Find where the given text appears and provide that cell's center as (X, Y) coordinate. 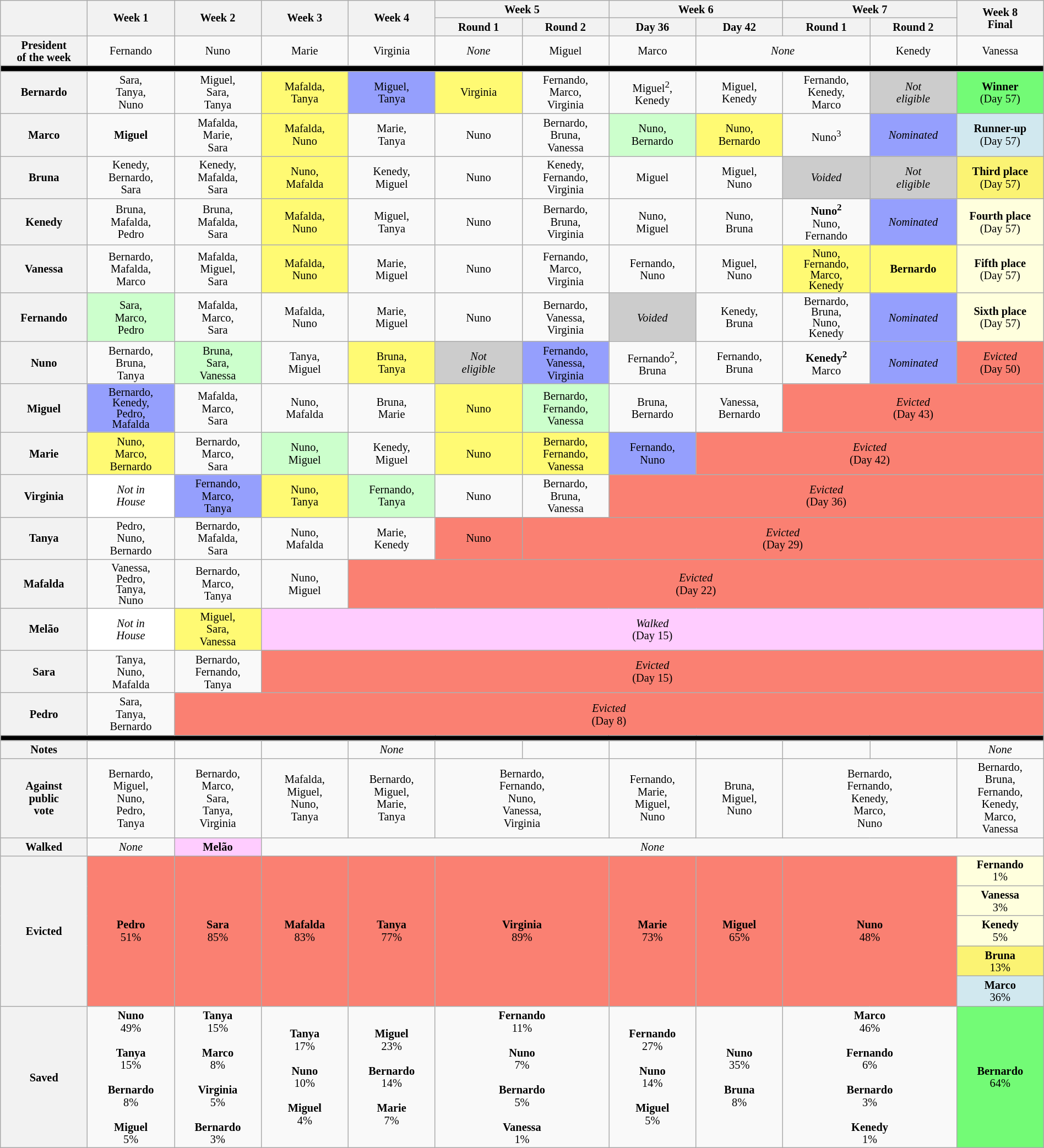
Bernardo,Marco,Sara,Tanya,Virginia (218, 798)
Tanya,Nuno,Mafalda (131, 672)
Kenedy,Mafalda,Sara (218, 177)
Fernando,Tanya (392, 496)
Nuno,Bruna (740, 221)
Week 4 (392, 18)
Fernando,Marco,Tanya (218, 496)
Evicted(Day 29) (783, 538)
Winner(Day 57) (1000, 93)
Mafalda,Marie,Sara (218, 134)
Kenedy,Bernardo,Sara (131, 177)
Nuno3 (827, 134)
Bruna,Mafalda,Sara (218, 221)
Tanya (44, 538)
Tanya,Miguel (304, 362)
Bernardo,Kenedy,Pedro,Mafalda (131, 408)
Sara,Marco,Pedro (131, 317)
Nuno,Marco,Bernardo (131, 454)
Pedro,Nuno,Bernardo (131, 538)
Bernardo,Mafalda,Sara (218, 538)
Bruna,Tanya (392, 362)
Bernardo,Fernando,Kenedy,Marco,Nuno (870, 798)
Miguel23%Bernardo14%Marie7% (392, 1077)
Evicted(Day 22) (696, 584)
Mafalda (44, 584)
Sara,Tanya,Bernardo (131, 714)
Kenedy5% (1000, 931)
Fifth place(Day 57) (1000, 269)
Tanya15%Marco8%Virginia5%Bernardo3% (218, 1077)
Nuno35%Bruna8% (740, 1077)
Bruna (44, 177)
Bernardo,Fernando,Tanya (218, 672)
Fernando11%Nuno7%Bernardo5%Vanessa1% (522, 1077)
Pedro51% (131, 931)
Sara,Tanya,Nuno (131, 93)
Bernardo,Mafalda,Marco (131, 269)
Vanessa3% (1000, 901)
Kenedy2Marco (827, 362)
Runner-up(Day 57) (1000, 134)
Bruna,Miguel,Nuno (740, 798)
Bruna13% (1000, 961)
Bernardo,Miguel,Nuno,Pedro,Tanya (131, 798)
Evicted(Day 36) (826, 496)
Fernando,Kenedy,Marco (827, 93)
Fernando27%Nuno14%Miguel5% (652, 1077)
Bernardo,Bruna,Virginia (565, 221)
Week 3 (304, 18)
Bernardo64% (1000, 1077)
Third place(Day 57) (1000, 177)
Bernardo,Fernando,Nuno,Vanessa,Virginia (522, 798)
Bernardo,Marco,Sara (218, 454)
Saved (44, 1077)
Miguel,Sara,Tanya (218, 93)
Marco36% (1000, 991)
Week 7 (870, 9)
Miguel,Kenedy (740, 93)
Week 8Final (1000, 18)
Miguel2,Kenedy (652, 93)
Nuno48% (870, 931)
Bruna,Sara,Vanessa (218, 362)
Bernardo,Vanessa,Virginia (565, 317)
Evicted(Day 15) (652, 672)
Mafalda,Tanya (304, 93)
Bruna,Bernardo (652, 408)
Day 42 (740, 26)
Miguel65% (740, 931)
Sara85% (218, 931)
Kenedy,Bruna (740, 317)
Bruna,Mafalda,Pedro (131, 221)
Week 2 (218, 18)
Miguel,Sara,Vanessa (218, 629)
Evicted (44, 931)
Tanya17%Nuno10%Miguel4% (304, 1077)
Bernardo,Bruna,Fernando,Kenedy,Marco,Vanessa (1000, 798)
Notes (44, 749)
Againstpublicvote (44, 798)
Marie,Tanya (392, 134)
Nuno,Tanya (304, 496)
Nuno2Nuno,Fernando (827, 221)
Nuno,Fernando,Marco,Kenedy (827, 269)
Virginia89% (522, 931)
Sara (44, 672)
Fourth place(Day 57) (1000, 221)
Evicted(Day 50) (1000, 362)
Vanessa,Bernardo (740, 408)
Day 36 (652, 26)
Marco46%Fernando6%Bernardo3%Kenedy1% (870, 1077)
Fernando2,Bruna (652, 362)
Presidentof the week (44, 51)
Pedro (44, 714)
Nuno49%Tanya15%Bernardo8%Miguel5% (131, 1077)
Vanessa,Pedro,Tanya,Nuno (131, 584)
Mafalda83% (304, 931)
Kenedy,Fernando,Virginia (565, 177)
Evicted(Day 8) (609, 714)
Bernardo,Marco,Tanya (218, 584)
Bernardo,Bruna,Tanya (131, 362)
Marie73% (652, 931)
Week 6 (696, 9)
Sixth place(Day 57) (1000, 317)
Bernardo,Miguel,Marie,Tanya (392, 798)
Evicted(Day 43) (914, 408)
Week 5 (522, 9)
Tanya77% (392, 931)
Week 1 (131, 18)
Fernando,Bruna (740, 362)
Evicted(Day 42) (870, 454)
Bruna,Marie (392, 408)
Walked (44, 847)
Walked(Day 15) (652, 629)
Fernando1% (1000, 871)
Mafalda,Miguel,Nuno,Tanya (304, 798)
Marie,Kenedy (392, 538)
Fernando,Vanessa,Virginia (565, 362)
Mafalda,Miguel,Sara (218, 269)
Fernando,Marie,Miguel,Nuno (652, 798)
Bernardo,Bruna,Nuno,Kenedy (827, 317)
